Locate the cell with the specified text and output its [x, y] center coordinate. 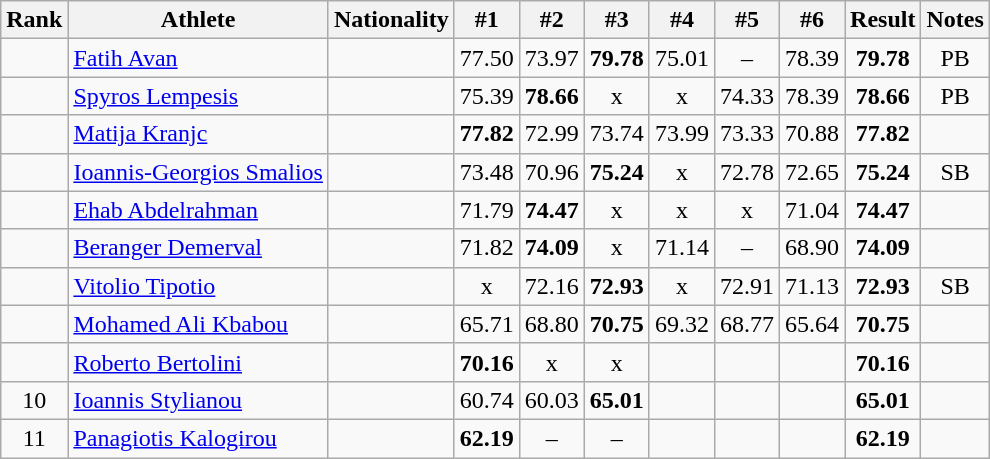
72.91 [746, 286]
Notes [955, 20]
71.13 [812, 286]
71.14 [682, 248]
Result [883, 20]
65.71 [486, 324]
Ehab Abdelrahman [198, 210]
68.80 [552, 324]
71.04 [812, 210]
Ioannis-Georgios Smalios [198, 172]
#4 [682, 20]
72.78 [746, 172]
75.39 [486, 96]
73.48 [486, 172]
#3 [616, 20]
68.90 [812, 248]
11 [34, 438]
70.96 [552, 172]
Vitolio Tipotio [198, 286]
73.33 [746, 134]
#1 [486, 20]
60.74 [486, 400]
Ioannis Stylianou [198, 400]
Nationality [391, 20]
71.79 [486, 210]
71.82 [486, 248]
Roberto Bertolini [198, 362]
60.03 [552, 400]
65.64 [812, 324]
73.74 [616, 134]
72.65 [812, 172]
75.01 [682, 58]
Athlete [198, 20]
73.97 [552, 58]
69.32 [682, 324]
Panagiotis Kalogirou [198, 438]
Fatih Avan [198, 58]
Matija Kranjc [198, 134]
Spyros Lempesis [198, 96]
77.50 [486, 58]
74.33 [746, 96]
#2 [552, 20]
68.77 [746, 324]
72.99 [552, 134]
Mohamed Ali Kbabou [198, 324]
#6 [812, 20]
Rank [34, 20]
72.16 [552, 286]
10 [34, 400]
73.99 [682, 134]
70.88 [812, 134]
#5 [746, 20]
Beranger Demerval [198, 248]
